From the cell containing the given text, extract its center point as (x, y) coordinate. 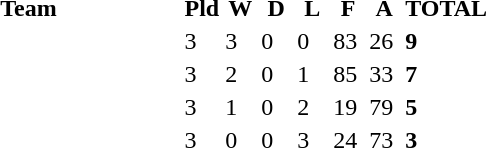
79 (384, 107)
83 (348, 41)
85 (348, 74)
33 (384, 74)
26 (384, 41)
19 (348, 107)
